Return (X, Y) of the center of cell containing provided text 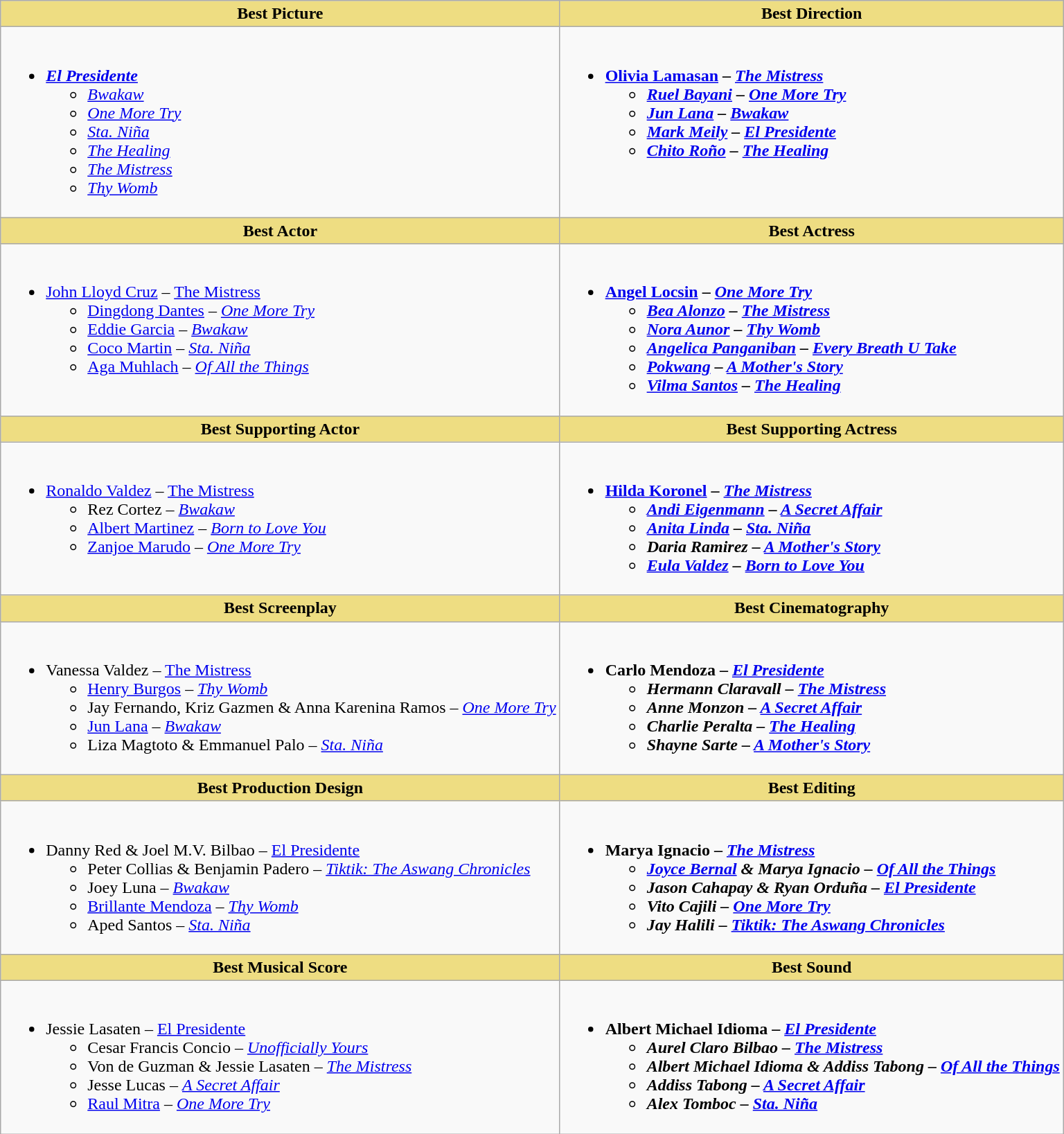
Best Actor (280, 231)
Best Actress (812, 231)
Best Supporting Actress (812, 429)
Hilda Koronel – The MistressAndi Eigenmann – A Secret AffairAnita Linda – Sta. NiñaDaria Ramirez – A Mother's StoryEula Valdez – Born to Love You (812, 518)
Best Musical Score (280, 967)
Best Editing (812, 788)
Best Supporting Actor (280, 429)
Best Sound (812, 967)
Olivia Lamasan – The MistressRuel Bayani – One More TryJun Lana – BwakawMark Meily – El PresidenteChito Roño – The Healing (812, 122)
Best Production Design (280, 788)
Best Cinematography (812, 608)
Best Direction (812, 14)
John Lloyd Cruz – The MistressDingdong Dantes – One More TryEddie Garcia – BwakawCoco Martin – Sta. NiñaAga Muhlach – Of All the Things (280, 330)
Best Screenplay (280, 608)
El PresidenteBwakawOne More TrySta. NiñaThe HealingThe MistressThy Womb (280, 122)
Best Picture (280, 14)
Ronaldo Valdez – The MistressRez Cortez – BwakawAlbert Martinez – Born to Love YouZanjoe Marudo – One More Try (280, 518)
